For the text-containing cell, return its midpoint in (x, y) coordinate format. 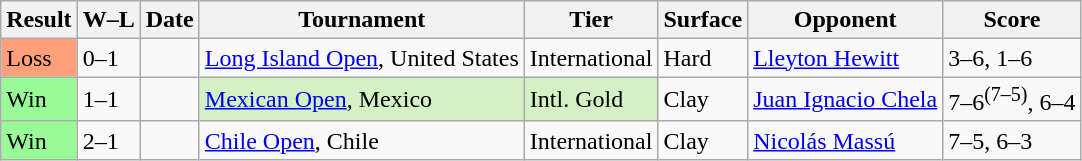
Score (1012, 20)
Mexican Open, Mexico (362, 100)
Opponent (846, 20)
Tournament (362, 20)
Intl. Gold (591, 100)
Result (39, 20)
2–1 (108, 140)
W–L (108, 20)
7–6(7–5), 6–4 (1012, 100)
1–1 (108, 100)
Juan Ignacio Chela (846, 100)
7–5, 6–3 (1012, 140)
Tier (591, 20)
Hard (703, 58)
Loss (39, 58)
0–1 (108, 58)
Lleyton Hewitt (846, 58)
Long Island Open, United States (362, 58)
Chile Open, Chile (362, 140)
Date (170, 20)
Nicolás Massú (846, 140)
3–6, 1–6 (1012, 58)
Surface (703, 20)
